Find where the given text appears and provide that cell's center as (X, Y) coordinate. 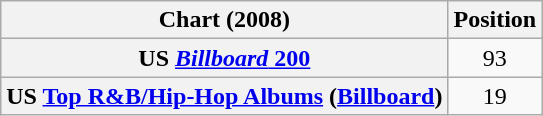
US Top R&B/Hip-Hop Albums (Billboard) (224, 96)
Position (495, 20)
US Billboard 200 (224, 58)
19 (495, 96)
93 (495, 58)
Chart (2008) (224, 20)
